Locate the cell with the specified text and output its (x, y) center coordinate. 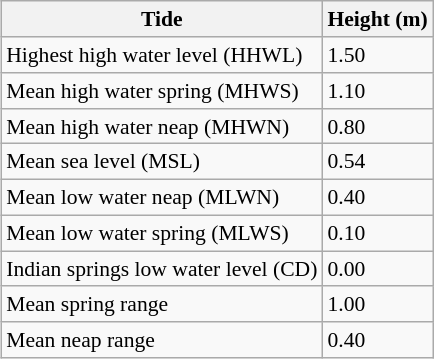
0.80 (377, 126)
1.00 (377, 304)
Mean high water spring (MHWS) (162, 91)
Mean low water spring (MLWS) (162, 233)
0.10 (377, 233)
Mean high water neap (MHWN) (162, 126)
0.00 (377, 269)
Tide (162, 19)
Mean low water neap (MLWN) (162, 197)
1.10 (377, 91)
Height (m) (377, 19)
Indian springs low water level (CD) (162, 269)
Mean sea level (MSL) (162, 162)
Mean neap range (162, 340)
Highest high water level (HHWL) (162, 55)
Mean spring range (162, 304)
1.50 (377, 55)
0.54 (377, 162)
